Capture the cell that displays the provided text and extract its [x, y] central coordinate. 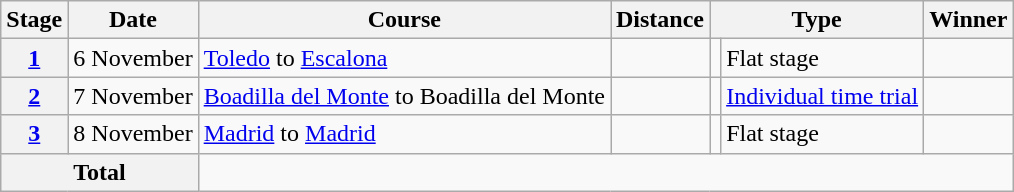
Stage [34, 20]
Type [817, 20]
Madrid to Madrid [404, 134]
Course [404, 20]
7 November [133, 96]
Winner [968, 20]
Total [100, 172]
2 [34, 96]
1 [34, 58]
Date [133, 20]
8 November [133, 134]
Boadilla del Monte to Boadilla del Monte [404, 96]
Toledo to Escalona [404, 58]
Distance [660, 20]
Individual time trial [822, 96]
6 November [133, 58]
3 [34, 134]
